Provide the [X, Y] coordinate of the cell's center where the given text is located.  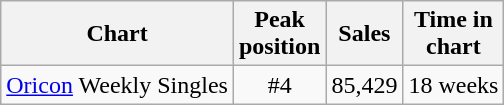
Oricon Weekly Singles [118, 85]
18 weeks [454, 85]
#4 [279, 85]
Peakposition [279, 34]
Time inchart [454, 34]
Sales [364, 34]
Chart [118, 34]
85,429 [364, 85]
